Output the [x, y] coordinate of the center of the cell containing the given text.  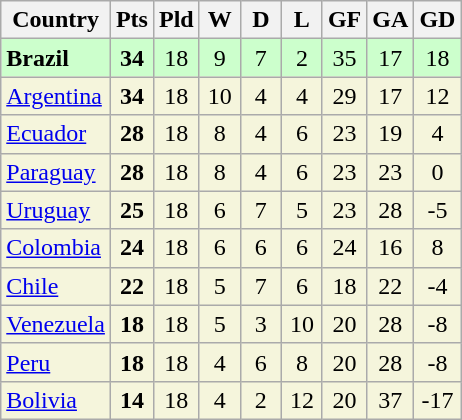
Argentina [56, 96]
Chile [56, 286]
Peru [56, 362]
Brazil [56, 58]
Bolivia [56, 400]
Ecuador [56, 134]
-5 [438, 210]
19 [390, 134]
GA [390, 20]
Venezuela [56, 324]
Country [56, 20]
Pld [176, 20]
-17 [438, 400]
D [260, 20]
0 [438, 172]
16 [390, 248]
Uruguay [56, 210]
GD [438, 20]
W [220, 20]
9 [220, 58]
14 [132, 400]
37 [390, 400]
L [302, 20]
Pts [132, 20]
-4 [438, 286]
GF [344, 20]
3 [260, 324]
Paraguay [56, 172]
35 [344, 58]
25 [132, 210]
29 [344, 96]
Colombia [56, 248]
